Extract the [x, y] coordinate from the center of the cell holding the provided text.  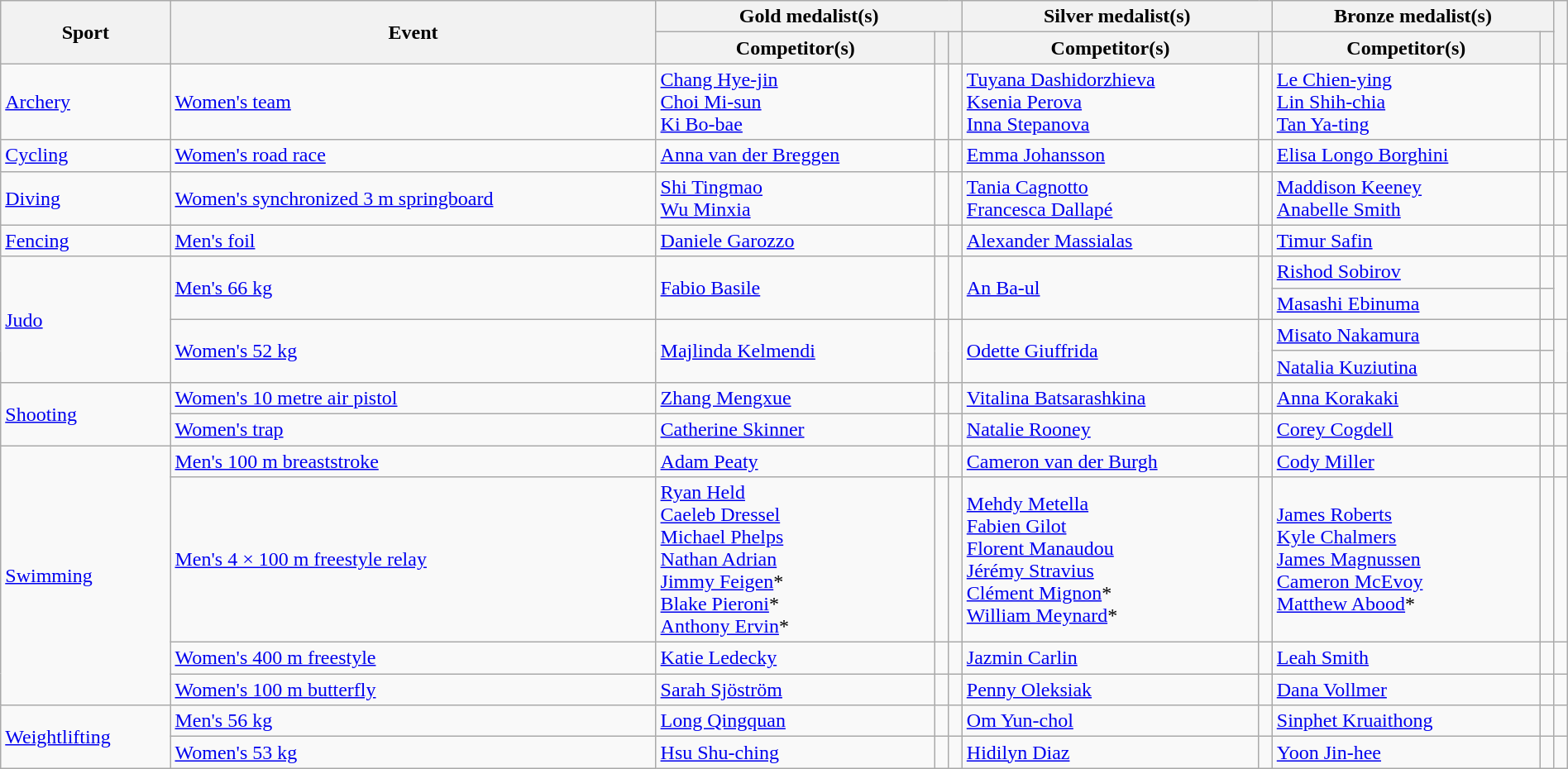
Penny Oleksiak [1110, 690]
Jazmin Carlin [1110, 658]
Judo [86, 319]
Women's trap [414, 429]
Ryan HeldCaeleb DresselMichael PhelpsNathan AdrianJimmy Feigen*Blake Pieroni*Anthony Ervin* [796, 560]
Anna van der Breggen [796, 155]
An Ba-ul [1110, 288]
Elisa Longo Borghini [1406, 155]
Tania CagnottoFrancesca Dallapé [1110, 198]
Shooting [86, 413]
Swimming [86, 575]
Om Yun-chol [1110, 721]
James RobertsKyle ChalmersJames MagnussenCameron McEvoyMatthew Abood* [1406, 560]
Bronze medalist(s) [1413, 17]
Sinphet Kruaithong [1406, 721]
Leah Smith [1406, 658]
Misato Nakamura [1406, 335]
Masashi Ebinuma [1406, 303]
Men's foil [414, 241]
Cameron van der Burgh [1110, 461]
Sarah Sjöström [796, 690]
Rishod Sobirov [1406, 272]
Catherine Skinner [796, 429]
Anna Korakaki [1406, 398]
Dana Vollmer [1406, 690]
Natalia Kuziutina [1406, 366]
Hidilyn Diaz [1110, 752]
Zhang Mengxue [796, 398]
Vitalina Batsarashkina [1110, 398]
Women's 10 metre air pistol [414, 398]
Odette Giuffrida [1110, 351]
Majlinda Kelmendi [796, 351]
Long Qingquan [796, 721]
Men's 56 kg [414, 721]
Gold medalist(s) [809, 17]
Daniele Garozzo [796, 241]
Cody Miller [1406, 461]
Women's 100 m butterfly [414, 690]
Men's 66 kg [414, 288]
Women's synchronized 3 m springboard [414, 198]
Event [414, 32]
Archery [86, 102]
Le Chien-yingLin Shih-chiaTan Ya-ting [1406, 102]
Emma Johansson [1110, 155]
Women's 53 kg [414, 752]
Shi TingmaoWu Minxia [796, 198]
Men's 100 m breaststroke [414, 461]
Katie Ledecky [796, 658]
Timur Safin [1406, 241]
Women's 400 m freestyle [414, 658]
Adam Peaty [796, 461]
Silver medalist(s) [1116, 17]
Mehdy MetellaFabien GilotFlorent ManaudouJérémy Stravius Clément Mignon*William Meynard* [1110, 560]
Fencing [86, 241]
Tuyana DashidorzhievaKsenia PerovaInna Stepanova [1110, 102]
Diving [86, 198]
Men's 4 × 100 m freestyle relay [414, 560]
Women's team [414, 102]
Cycling [86, 155]
Women's 52 kg [414, 351]
Sport [86, 32]
Yoon Jin-hee [1406, 752]
Hsu Shu-ching [796, 752]
Chang Hye-jinChoi Mi-sunKi Bo-bae [796, 102]
Alexander Massialas [1110, 241]
Corey Cogdell [1406, 429]
Women's road race [414, 155]
Natalie Rooney [1110, 429]
Weightlifting [86, 737]
Maddison KeeneyAnabelle Smith [1406, 198]
Fabio Basile [796, 288]
